Return the (X, Y) coordinate for the center point of the cell that contains the specified text.  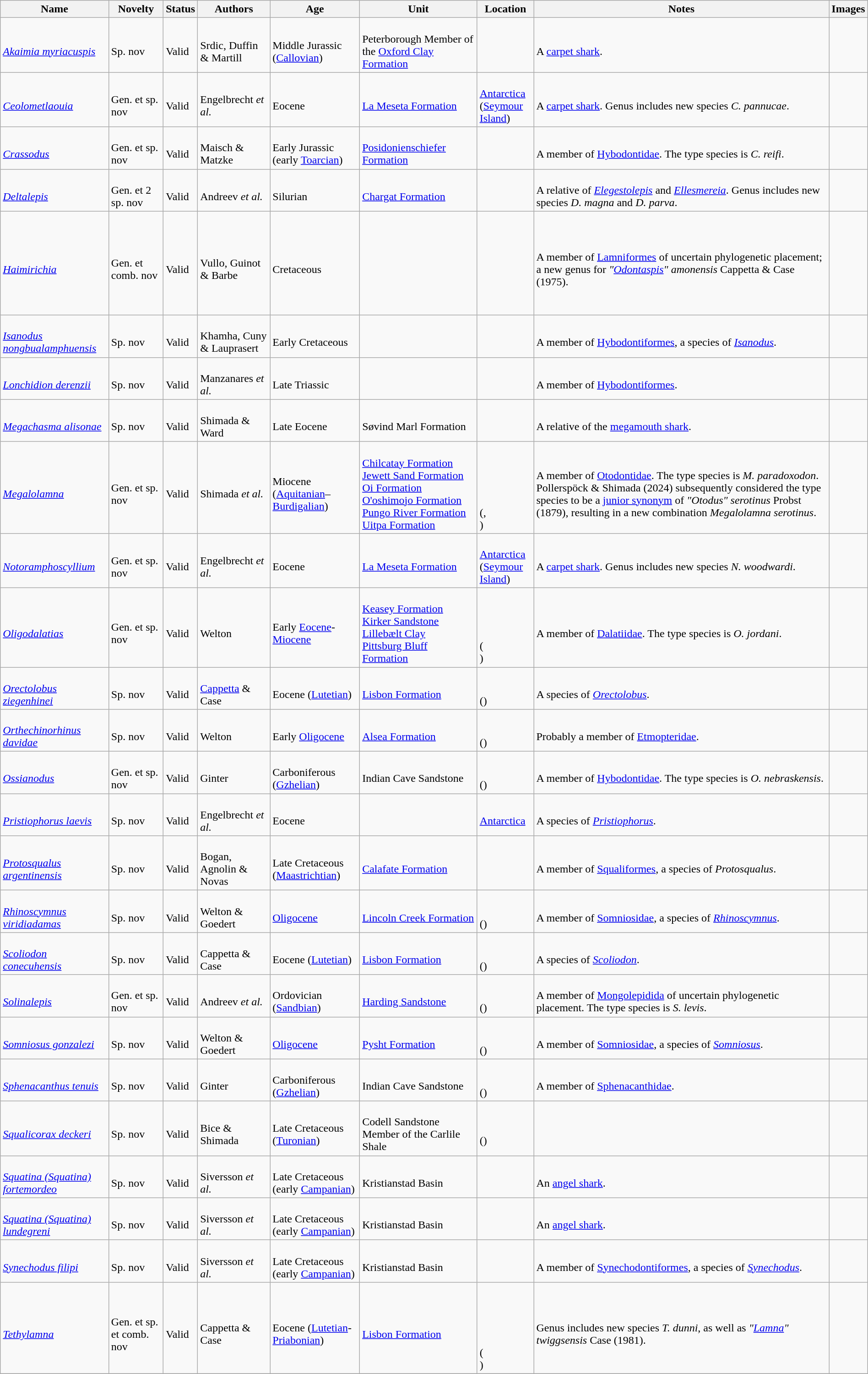
Lonchidion derenzii (55, 378)
Oligodalatias (55, 627)
A member of Hybodontidae. The type species is C. reifi. (681, 148)
A member of Hybodontiformes, a species of Isanodus. (681, 336)
Vullo, Guinot & Barbe (234, 263)
Pristiophorus laevis (55, 815)
Shimada & Ward (234, 420)
A species of Orectolobus. (681, 688)
Early Eocene-Miocene (315, 627)
Scoliodon conecuhensis (55, 954)
Isanodus nongbualamphuensis (55, 336)
Orthechinorhinus davidae (55, 731)
A member of Lamniformes of uncertain phylogenetic placement; a new genus for "Odontaspis" amonensis Cappetta & Case (1975). (681, 263)
Ceolometlaouia (55, 100)
A member of Dalatiidae. The type species is O. jordani. (681, 627)
A species of Scoliodon. (681, 954)
Sphenacanthus tenuis (55, 1080)
Notes (681, 9)
Miocene (Aquitanian–Burdigalian) (315, 487)
Early Jurassic (early Toarcian) (315, 148)
Peterborough Member of the Oxford Clay Formation (418, 45)
A species of Pristiophorus. (681, 815)
Calafate Formation (418, 863)
Squatina (Squatina) lundegreni (55, 1219)
Crassodus (55, 148)
Late Cretaceous (Maastrichtian) (315, 863)
Gen. et sp. et comb. nov (136, 1328)
Protosqualus argentinensis (55, 863)
Ordovician (Sandbian) (315, 996)
Posidonienschiefer Formation (418, 148)
Deltalepis (55, 190)
(,) (505, 487)
A relative of the megamouth shark. (681, 420)
Silurian (315, 190)
Gen. et comb. nov (136, 263)
Orectolobus ziegenhinei (55, 688)
Images (848, 9)
Akaimia myriacuspis (55, 45)
Maisch & Matzke (234, 148)
Genus includes new species T. dunni, as well as "Lamna" twiggsensis Case (1981). (681, 1328)
Alsea Formation (418, 731)
Pysht Formation (418, 1038)
A relative of Elegestolepis and Ellesmereia. Genus includes new species D. magna and D. parva. (681, 190)
Gen. et 2 sp. nov (136, 190)
Name (55, 9)
A carpet shark. (681, 45)
A member of Hybodontidae. The type species is O. nebraskensis. (681, 773)
A member of Synechodontiformes, a species of Synechodus. (681, 1261)
A member of Hybodontiformes. (681, 378)
Middle Jurassic (Callovian) (315, 45)
Probably a member of Etmopteridae. (681, 731)
Squatina (Squatina) fortemordeo (55, 1177)
A member of Sphenacanthidae. (681, 1080)
Bice & Shimada (234, 1129)
Eocene (Lutetian-Priabonian) (315, 1328)
Early Oligocene (315, 731)
Late Cretaceous (Turonian) (315, 1129)
Age (315, 9)
Unit (418, 9)
Harding Sandstone (418, 996)
A member of Mongolepidida of uncertain phylogenetic placement. The type species is S. levis. (681, 996)
Chargat Formation (418, 190)
Location (505, 9)
Keasey Formation Kirker Sandstone Lillebælt Clay Pittsburg Bluff Formation (418, 627)
Tethylamna (55, 1328)
A member of Squaliformes, a species of Protosqualus. (681, 863)
Squalicorax deckeri (55, 1129)
A carpet shark. Genus includes new species N. woodwardi. (681, 561)
Shimada et al. (234, 487)
Khamha, Cuny & Lauprasert (234, 336)
Status (180, 9)
Megalolamna (55, 487)
A member of Somniosidae, a species of Rhinoscymnus. (681, 911)
A member of Somniosidae, a species of Somniosus. (681, 1038)
Late Triassic (315, 378)
Rhinoscymnus viridiadamas (55, 911)
Ossianodus (55, 773)
Authors (234, 9)
Bogan, Agnolin & Novas (234, 863)
Novelty (136, 9)
Cretaceous (315, 263)
Notoramphoscyllium (55, 561)
Søvind Marl Formation (418, 420)
Chilcatay Formation Jewett Sand Formation Oi Formation O'oshimojo Formation Pungo River Formation Uitpa Formation (418, 487)
A carpet shark. Genus includes new species C. pannucae. (681, 100)
Late Eocene (315, 420)
Haimirichia (55, 263)
Megachasma alisonae (55, 420)
Early Cretaceous (315, 336)
Somniosus gonzalezi (55, 1038)
Solinalepis (55, 996)
Srdic, Duffin & Martill (234, 45)
Synechodus filipi (55, 1261)
Lincoln Creek Formation (418, 911)
Antarctica (505, 815)
Codell Sandstone Member of the Carlile Shale (418, 1129)
Manzanares et al. (234, 378)
